Identify which cell holds the provided text, then report its [x, y] central coordinate. 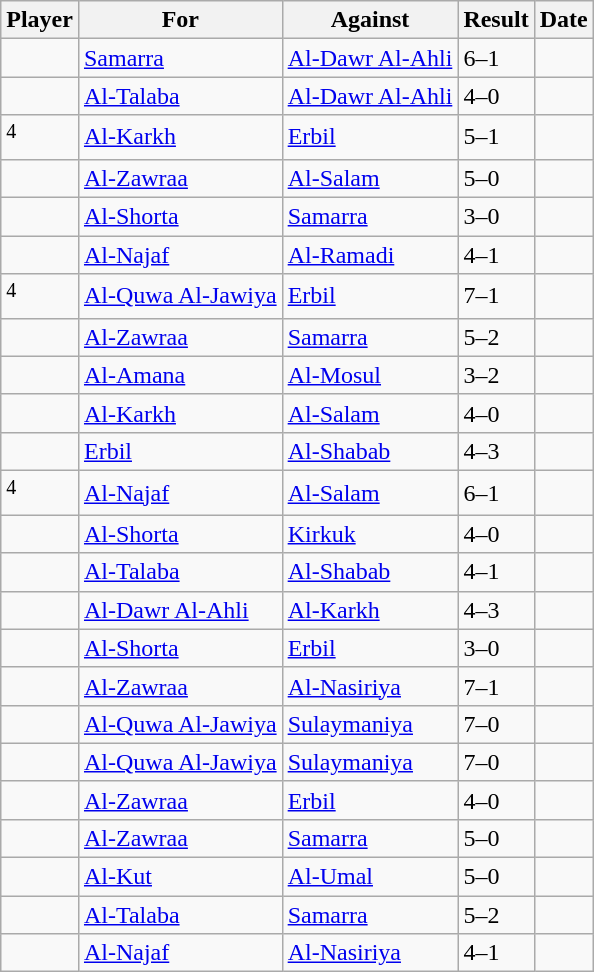
Player [40, 20]
3–2 [496, 375]
Al-Mosul [370, 375]
Result [496, 20]
Al-Ramadi [370, 255]
Against [370, 20]
For [180, 20]
Date [564, 20]
Kirkuk [370, 534]
Al-Kut [180, 877]
5–1 [496, 138]
Al-Amana [180, 375]
Al-Umal [370, 877]
